Output the (x, y) coordinate of the center of the cell containing the given text.  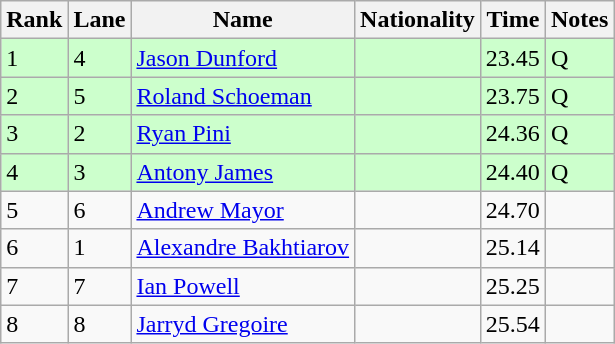
Antony James (243, 172)
25.25 (512, 286)
Name (243, 20)
25.54 (512, 324)
Alexandre Bakhtiarov (243, 248)
Rank (34, 20)
Jason Dunford (243, 58)
Ryan Pini (243, 134)
23.75 (512, 96)
Nationality (418, 20)
24.40 (512, 172)
Notes (579, 20)
Ian Powell (243, 286)
Roland Schoeman (243, 96)
25.14 (512, 248)
Jarryd Gregoire (243, 324)
Lane (100, 20)
24.70 (512, 210)
24.36 (512, 134)
Andrew Mayor (243, 210)
Time (512, 20)
23.45 (512, 58)
